Detect which cell encompasses the target text, then output its [X, Y] center coordinate. 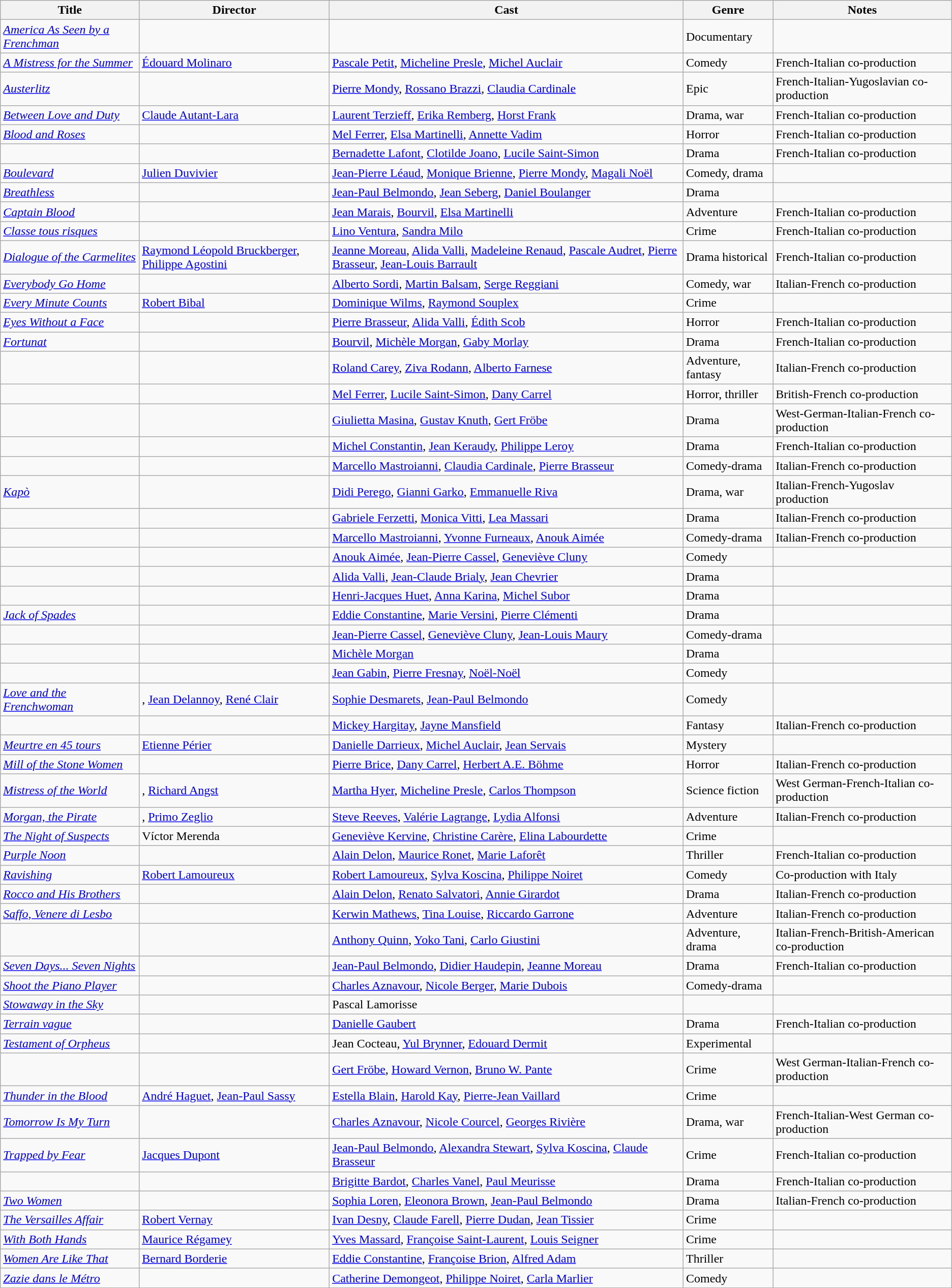
French-Italian-Yugoslavian co-production [862, 88]
Women Are Like That [70, 1259]
Mistress of the World [70, 790]
Catherine Demongeot, Philippe Noiret, Carla Marlier [507, 1278]
Sophie Desmarets, Jean-Paul Belmondo [507, 700]
Stowaway in the Sky [70, 1005]
West German-Italian-French co-production [862, 1070]
Dominique Wilms, Raymond Souplex [507, 303]
Giulietta Masina, Gustav Knuth, Gert Fröbe [507, 420]
Sophia Loren, Eleonora Brown, Jean-Paul Belmondo [507, 1201]
Testament of Orpheus [70, 1043]
Víctor Merenda [234, 836]
Pierre Brasseur, Alida Valli, Édith Scob [507, 322]
Édouard Molinaro [234, 63]
Breathless [70, 192]
Jack of Spades [70, 615]
Alida Valli, Jean-Claude Brialy, Jean Chevrier [507, 576]
Eddie Constantine, Marie Versini, Pierre Clémenti [507, 615]
Bernard Borderie [234, 1259]
Danielle Gaubert [507, 1024]
Documentary [728, 37]
French-Italian-West German co-production [862, 1122]
Martha Hyer, Micheline Presle, Carlos Thompson [507, 790]
Anouk Aimée, Jean-Pierre Cassel, Geneviève Cluny [507, 557]
West-German-Italian-French co-production [862, 420]
Gert Fröbe, Howard Vernon, Bruno W. Pante [507, 1070]
Pierre Brice, Dany Carrel, Herbert A.E. Böhme [507, 764]
Jean-Paul Belmondo, Didier Haudepin, Jeanne Moreau [507, 966]
Ravishing [70, 875]
Alberto Sordi, Martin Balsam, Serge Reggiani [507, 283]
Gabriele Ferzetti, Monica Vitti, Lea Massari [507, 518]
Mel Ferrer, Lucile Saint-Simon, Dany Carrel [507, 394]
Jeanne Moreau, Alida Valli, Madeleine Renaud, Pascale Audret, Pierre Brasseur, Jean-Louis Barrault [507, 257]
Raymond Léopold Bruckberger, Philippe Agostini [234, 257]
Shoot the Piano Player [70, 985]
Ivan Desny, Claude Farell, Pierre Dudan, Jean Tissier [507, 1220]
West German-French-Italian co-production [862, 790]
Jean-Pierre Cassel, Geneviève Cluny, Jean-Louis Maury [507, 634]
Love and the Frenchwoman [70, 700]
Director [234, 10]
Jacques Dupont [234, 1155]
Classe tous risques [70, 231]
Trapped by Fear [70, 1155]
Mill of the Stone Women [70, 764]
Brigitte Bardot, Charles Vanel, Paul Meurisse [507, 1181]
Danielle Darrieux, Michel Auclair, Jean Servais [507, 745]
, Jean Delannoy, René Clair [234, 700]
Rocco and His Brothers [70, 894]
Jean-Paul Belmondo, Jean Seberg, Daniel Boulanger [507, 192]
Pierre Mondy, Rossano Brazzi, Claudia Cardinale [507, 88]
Cast [507, 10]
Pascal Lamorisse [507, 1005]
Fortunat [70, 342]
America As Seen by a Frenchman [70, 37]
Charles Aznavour, Nicole Courcel, Georges Rivière [507, 1122]
Etienne Périer [234, 745]
Italian-French-British-American co-production [862, 940]
Horror, thriller [728, 394]
Mystery [728, 745]
Drama historical [728, 257]
Saffo, Venere di Lesbo [70, 913]
Robert Lamoureux [234, 875]
Title [70, 10]
Michèle Morgan [507, 654]
Claude Autant-Lara [234, 115]
Jean-Pierre Léaud, Monique Brienne, Pierre Mondy, Magali Noël [507, 173]
Dialogue of the Carmelites [70, 257]
, Richard Angst [234, 790]
Charles Aznavour, Nicole Berger, Marie Dubois [507, 985]
Two Women [70, 1201]
Adventure, drama [728, 940]
The Night of Suspects [70, 836]
Blood and Roses [70, 134]
Anthony Quinn, Yoko Tani, Carlo Giustini [507, 940]
Eddie Constantine, Françoise Brion, Alfred Adam [507, 1259]
Bourvil, Michèle Morgan, Gaby Morlay [507, 342]
Genre [728, 10]
Every Minute Counts [70, 303]
Seven Days... Seven Nights [70, 966]
A Mistress for the Summer [70, 63]
Laurent Terzieff, Erika Remberg, Horst Frank [507, 115]
Zazie dans le Métro [70, 1278]
Comedy, war [728, 283]
Co-production with Italy [862, 875]
Maurice Régamey [234, 1239]
With Both Hands [70, 1239]
British-French co-production [862, 394]
Kapò [70, 492]
Notes [862, 10]
Purple Noon [70, 855]
Tomorrow Is My Turn [70, 1122]
Morgan, the Pirate [70, 817]
Italian-French-Yugoslav production [862, 492]
Between Love and Duty [70, 115]
Fantasy [728, 726]
Mickey Hargitay, Jayne Mansfield [507, 726]
Lino Ventura, Sandra Milo [507, 231]
Adventure, fantasy [728, 368]
Jean Marais, Bourvil, Elsa Martinelli [507, 212]
Jean-Paul Belmondo, Alexandra Stewart, Sylva Koscina, Claude Brasseur [507, 1155]
Michel Constantin, Jean Keraudy, Philippe Leroy [507, 446]
Jean Gabin, Pierre Fresnay, Noël-Noël [507, 673]
Alain Delon, Renato Salvatori, Annie Girardot [507, 894]
Mel Ferrer, Elsa Martinelli, Annette Vadim [507, 134]
Bernadette Lafont, Clotilde Joano, Lucile Saint-Simon [507, 154]
Alain Delon, Maurice Ronet, Marie Laforêt [507, 855]
Roland Carey, Ziva Rodann, Alberto Farnese [507, 368]
Robert Bibal [234, 303]
Robert Vernay [234, 1220]
André Haguet, Jean-Paul Sassy [234, 1096]
Geneviève Kervine, Christine Carère, Elina Labourdette [507, 836]
Terrain vague [70, 1024]
Meurtre en 45 tours [70, 745]
Henri-Jacques Huet, Anna Karina, Michel Subor [507, 595]
Estella Blain, Harold Kay, Pierre-Jean Vaillard [507, 1096]
Eyes Without a Face [70, 322]
Marcello Mastroianni, Yvonne Furneaux, Anouk Aimée [507, 537]
Pascale Petit, Micheline Presle, Michel Auclair [507, 63]
Marcello Mastroianni, Claudia Cardinale, Pierre Brasseur [507, 466]
Didi Perego, Gianni Garko, Emmanuelle Riva [507, 492]
Thunder in the Blood [70, 1096]
Robert Lamoureux, Sylva Koscina, Philippe Noiret [507, 875]
Comedy, drama [728, 173]
Boulevard [70, 173]
, Primo Zeglio [234, 817]
Everybody Go Home [70, 283]
Captain Blood [70, 212]
The Versailles Affair [70, 1220]
Experimental [728, 1043]
Epic [728, 88]
Yves Massard, Françoise Saint-Laurent, Louis Seigner [507, 1239]
Science fiction [728, 790]
Austerlitz [70, 88]
Steve Reeves, Valérie Lagrange, Lydia Alfonsi [507, 817]
Jean Cocteau, Yul Brynner, Edouard Dermit [507, 1043]
Kerwin Mathews, Tina Louise, Riccardo Garrone [507, 913]
Julien Duvivier [234, 173]
